From the cell containing the given text, extract its center point as [x, y] coordinate. 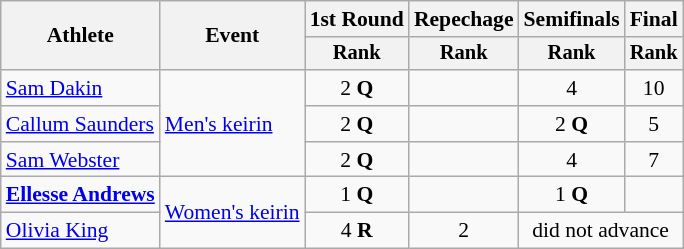
Callum Saunders [80, 124]
Ellesse Andrews [80, 195]
2 [464, 231]
Event [232, 36]
4 R [357, 231]
Sam Dakin [80, 88]
Final [654, 19]
5 [654, 124]
Sam Webster [80, 160]
Men's keirin [232, 124]
Repechage [464, 19]
did not advance [601, 231]
Women's keirin [232, 212]
Athlete [80, 36]
Semifinals [572, 19]
Olivia King [80, 231]
7 [654, 160]
1st Round [357, 19]
10 [654, 88]
